Output the (x, y) coordinate of the center of the cell containing the given text.  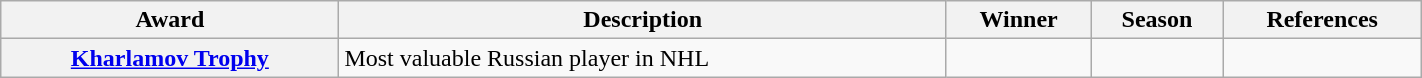
Winner (1018, 20)
Description (643, 20)
Season (1157, 20)
Kharlamov Trophy (170, 58)
Award (170, 20)
Most valuable Russian player in NHL (643, 58)
References (1322, 20)
